Return the [X, Y] coordinate for the center point of the cell that contains the specified text.  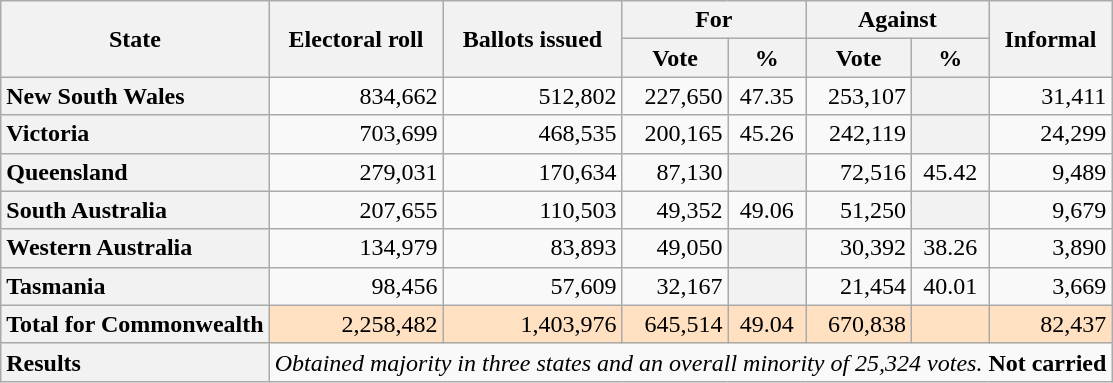
253,107 [859, 96]
49,050 [675, 248]
47.35 [766, 96]
242,119 [859, 134]
Queensland [135, 172]
State [135, 39]
703,699 [356, 134]
82,437 [1050, 324]
Against [898, 20]
40.01 [950, 286]
512,802 [532, 96]
87,130 [675, 172]
21,454 [859, 286]
200,165 [675, 134]
49.06 [766, 210]
For [714, 20]
98,456 [356, 286]
51,250 [859, 210]
Victoria [135, 134]
45.26 [766, 134]
Obtained majority in three states and an overall minority of 25,324 votes. Not carried [690, 362]
32,167 [675, 286]
New South Wales [135, 96]
72,516 [859, 172]
645,514 [675, 324]
Ballots issued [532, 39]
49.04 [766, 324]
3,669 [1050, 286]
468,535 [532, 134]
1,403,976 [532, 324]
207,655 [356, 210]
134,979 [356, 248]
9,489 [1050, 172]
Total for Commonwealth [135, 324]
24,299 [1050, 134]
Informal [1050, 39]
279,031 [356, 172]
227,650 [675, 96]
31,411 [1050, 96]
57,609 [532, 286]
83,893 [532, 248]
38.26 [950, 248]
45.42 [950, 172]
30,392 [859, 248]
Results [135, 362]
Tasmania [135, 286]
110,503 [532, 210]
2,258,482 [356, 324]
834,662 [356, 96]
49,352 [675, 210]
9,679 [1050, 210]
Western Australia [135, 248]
3,890 [1050, 248]
170,634 [532, 172]
670,838 [859, 324]
Electoral roll [356, 39]
South Australia [135, 210]
